Search for the cell housing the specified text and yield its (X, Y) center coordinate. 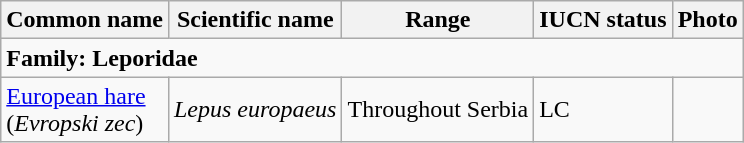
Throughout Serbia (438, 110)
LC (603, 110)
Common name (85, 20)
Lepus europaeus (255, 110)
Photo (708, 20)
European hare(Evropski zec) (85, 110)
Range (438, 20)
IUCN status (603, 20)
Scientific name (255, 20)
Family: Leporidae (372, 58)
